Identify which cell holds the provided text, then report its (X, Y) central coordinate. 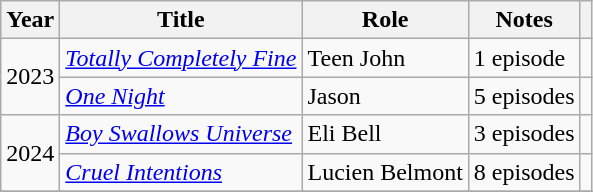
3 episodes (524, 134)
Cruel Intentions (181, 172)
8 episodes (524, 172)
Eli Bell (385, 134)
Year (30, 20)
2023 (30, 77)
Teen John (385, 58)
Totally Completely Fine (181, 58)
1 episode (524, 58)
Role (385, 20)
Jason (385, 96)
Lucien Belmont (385, 172)
2024 (30, 153)
Boy Swallows Universe (181, 134)
Title (181, 20)
Notes (524, 20)
One Night (181, 96)
5 episodes (524, 96)
